Detect which cell encompasses the target text, then output its [x, y] center coordinate. 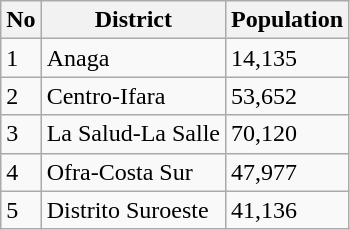
4 [21, 172]
41,136 [286, 210]
5 [21, 210]
14,135 [286, 58]
47,977 [286, 172]
1 [21, 58]
Centro-Ifara [133, 96]
53,652 [286, 96]
2 [21, 96]
3 [21, 134]
Anaga [133, 58]
No [21, 20]
Ofra-Costa Sur [133, 172]
70,120 [286, 134]
District [133, 20]
Distrito Suroeste [133, 210]
Population [286, 20]
La Salud-La Salle [133, 134]
